Detect which cell encompasses the target text, then output its (x, y) center coordinate. 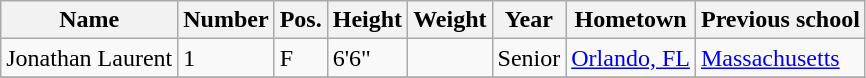
Name (90, 20)
Pos. (300, 20)
6'6" (367, 58)
Previous school (780, 20)
Hometown (631, 20)
Jonathan Laurent (90, 58)
Weight (450, 20)
F (300, 58)
1 (226, 58)
Senior (529, 58)
Orlando, FL (631, 58)
Year (529, 20)
Number (226, 20)
Massachusetts (780, 58)
Height (367, 20)
